Detect which cell encompasses the target text, then output its (x, y) center coordinate. 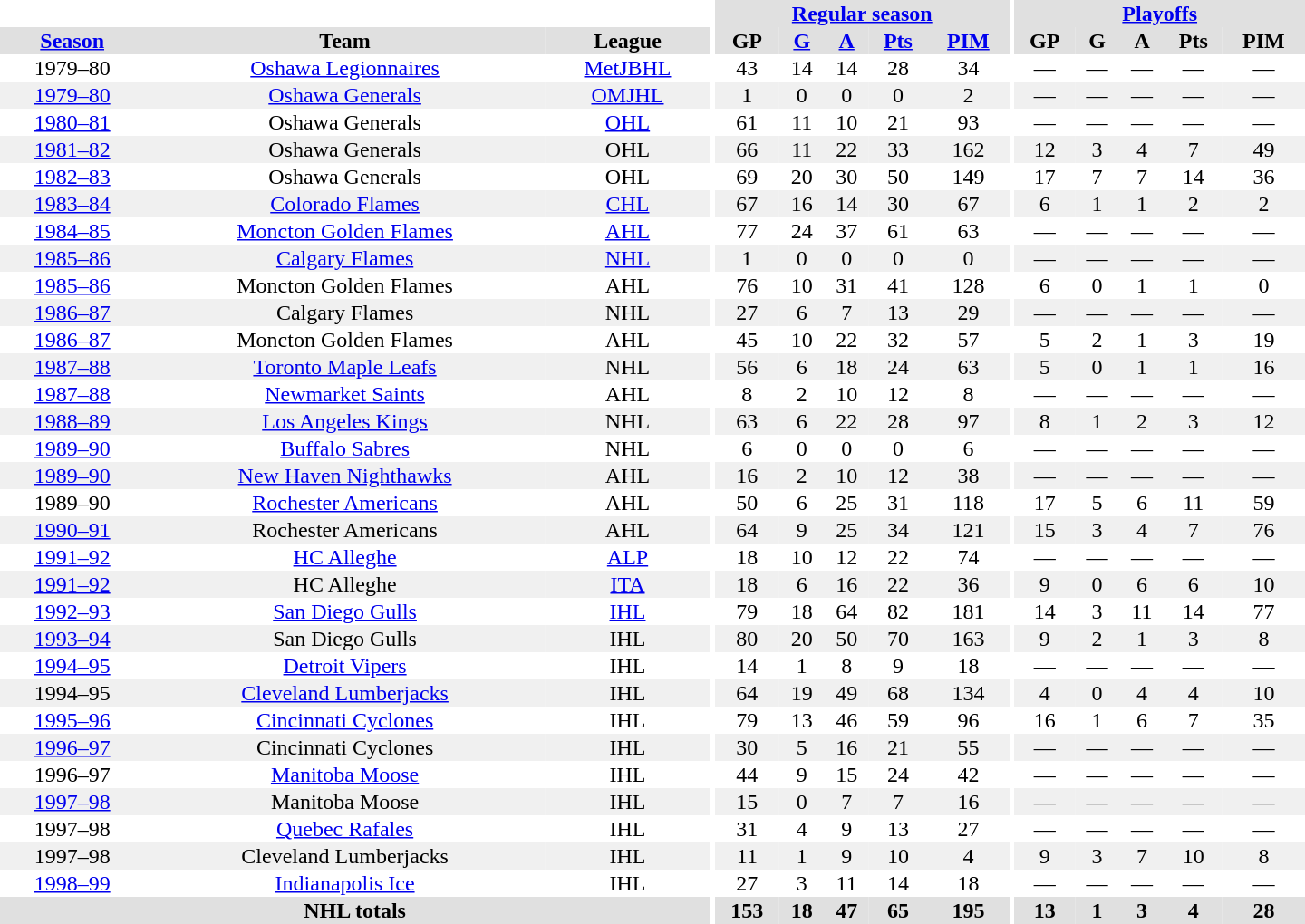
96 (968, 720)
ITA (627, 584)
37 (846, 231)
Los Angeles Kings (344, 421)
70 (898, 639)
65 (898, 910)
1993–94 (72, 639)
Colorado Flames (344, 204)
33 (898, 149)
1982–83 (72, 177)
Regular season (863, 14)
Quebec Rafales (344, 829)
153 (747, 910)
Season (72, 41)
1990–91 (72, 530)
1983–84 (72, 204)
42 (968, 775)
121 (968, 530)
68 (898, 693)
56 (747, 367)
Playoffs (1160, 14)
Newmarket Saints (344, 394)
162 (968, 149)
35 (1263, 720)
Oshawa Legionnaires (344, 68)
Buffalo Sabres (344, 448)
93 (968, 122)
1995–96 (72, 720)
149 (968, 177)
163 (968, 639)
Team (344, 41)
New Haven Nighthawks (344, 476)
NHL totals (355, 910)
1980–81 (72, 122)
Indianapolis Ice (344, 883)
47 (846, 910)
Detroit Vipers (344, 666)
1981–82 (72, 149)
46 (846, 720)
195 (968, 910)
118 (968, 503)
Toronto Maple Leafs (344, 367)
69 (747, 177)
1988–89 (72, 421)
32 (898, 340)
97 (968, 421)
CHL (627, 204)
55 (968, 747)
League (627, 41)
OMJHL (627, 95)
66 (747, 149)
82 (898, 611)
41 (898, 285)
ALP (627, 557)
74 (968, 557)
29 (968, 313)
43 (747, 68)
45 (747, 340)
80 (747, 639)
57 (968, 340)
181 (968, 611)
MetJBHL (627, 68)
44 (747, 775)
38 (968, 476)
1984–85 (72, 231)
128 (968, 285)
1998–99 (72, 883)
134 (968, 693)
1992–93 (72, 611)
